Output the [x, y] coordinate of the center of the cell containing the given text.  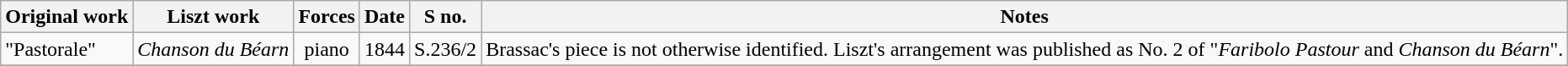
Original work [67, 17]
Forces [327, 17]
Date [384, 17]
Liszt work [214, 17]
"Pastorale" [67, 49]
1844 [384, 49]
S.236/2 [446, 49]
S no. [446, 17]
Brassac's piece is not otherwise identified. Liszt's arrangement was published as No. 2 of "Faribolo Pastour and Chanson du Béarn". [1025, 49]
Notes [1025, 17]
Chanson du Béarn [214, 49]
piano [327, 49]
